Search for the cell housing the specified text and yield its [X, Y] center coordinate. 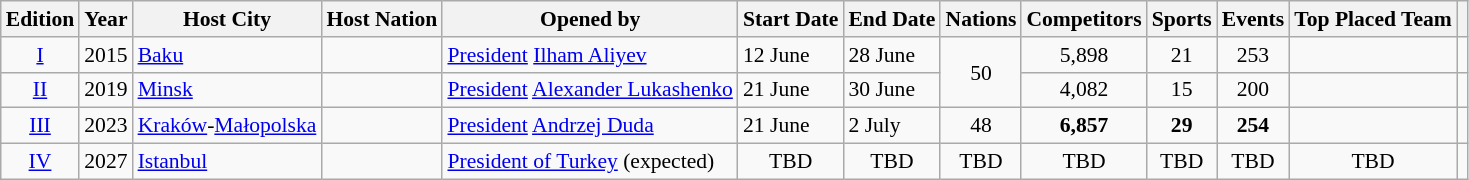
30 June [892, 90]
254 [1253, 126]
50 [980, 72]
28 June [892, 55]
Sports [1182, 19]
Edition [40, 19]
End Date [892, 19]
6,857 [1084, 126]
III [40, 126]
Nations [980, 19]
Kraków-Małopolska [228, 126]
Events [1253, 19]
2019 [106, 90]
21 [1182, 55]
Opened by [590, 19]
29 [1182, 126]
Top Placed Team [1373, 19]
IV [40, 162]
5,898 [1084, 55]
Baku [228, 55]
President Ilham Aliyev [590, 55]
4,082 [1084, 90]
Host City [228, 19]
Host Nation [382, 19]
President Andrzej Duda [590, 126]
12 June [790, 55]
President Alexander Lukashenko [590, 90]
President of Turkey (expected) [590, 162]
II [40, 90]
2015 [106, 55]
Minsk [228, 90]
Start Date [790, 19]
Istanbul [228, 162]
2027 [106, 162]
253 [1253, 55]
2023 [106, 126]
Competitors [1084, 19]
200 [1253, 90]
I [40, 55]
15 [1182, 90]
Year [106, 19]
48 [980, 126]
2 July [892, 126]
